Search for the cell housing the specified text and yield its (X, Y) center coordinate. 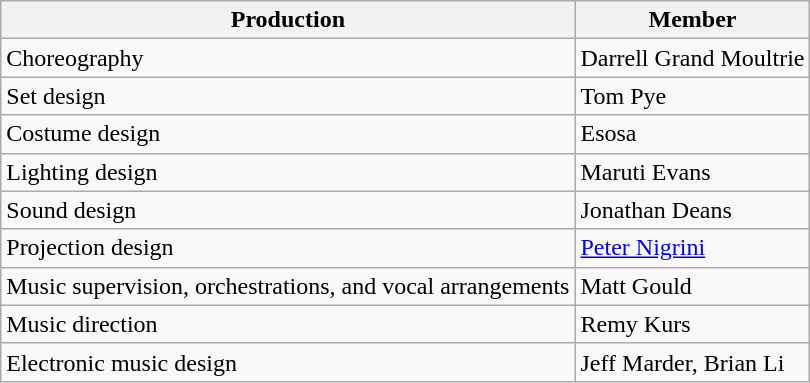
Member (692, 20)
Sound design (288, 210)
Music supervision, orchestrations, and vocal arrangements (288, 286)
Jeff Marder, Brian Li (692, 362)
Matt Gould (692, 286)
Jonathan Deans (692, 210)
Esosa (692, 134)
Peter Nigrini (692, 248)
Lighting design (288, 172)
Costume design (288, 134)
Music direction (288, 324)
Darrell Grand Moultrie (692, 58)
Maruti Evans (692, 172)
Production (288, 20)
Tom Pye (692, 96)
Remy Kurs (692, 324)
Electronic music design (288, 362)
Projection design (288, 248)
Choreography (288, 58)
Set design (288, 96)
